Find where the given text appears and provide that cell's center as (X, Y) coordinate. 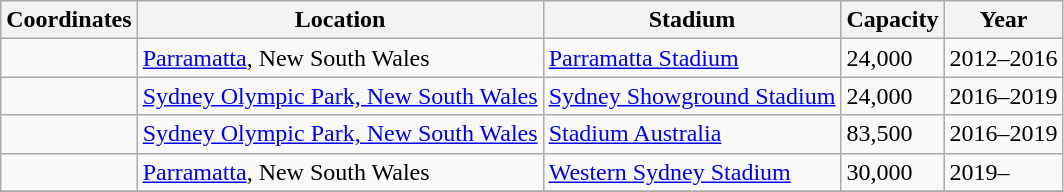
Parramatta Stadium (692, 58)
Stadium (692, 20)
83,500 (892, 134)
2012–2016 (1004, 58)
Location (340, 20)
Sydney Showground Stadium (692, 96)
2019– (1004, 172)
Year (1004, 20)
Coordinates (69, 20)
Western Sydney Stadium (692, 172)
Stadium Australia (692, 134)
30,000 (892, 172)
Capacity (892, 20)
